Detect which cell encompasses the target text, then output its [X, Y] center coordinate. 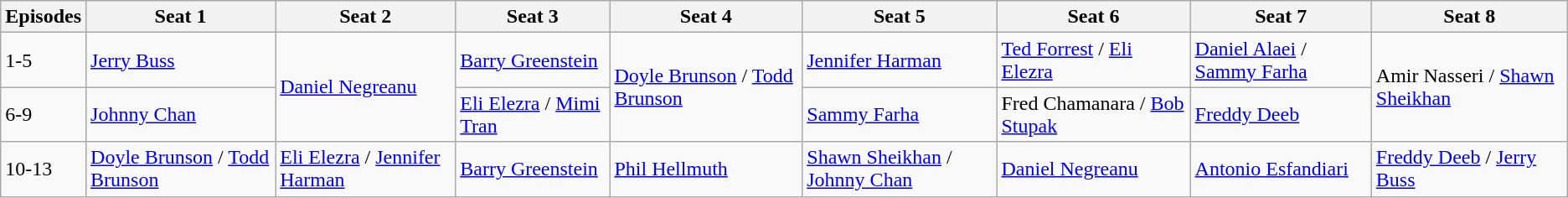
Fred Chamanara / Bob Stupak [1094, 114]
1-5 [44, 60]
Episodes [44, 17]
Antonio Esfandiari [1281, 169]
Phil Hellmuth [706, 169]
Seat 3 [533, 17]
Seat 4 [706, 17]
Seat 7 [1281, 17]
10-13 [44, 169]
Seat 2 [365, 17]
Jennifer Harman [900, 60]
Ted Forrest / Eli Elezra [1094, 60]
Jerry Buss [181, 60]
Freddy Deeb [1281, 114]
Eli Elezra / Mimi Tran [533, 114]
Eli Elezra / Jennifer Harman [365, 169]
Amir Nasseri / Shawn Sheikhan [1469, 87]
6-9 [44, 114]
Seat 6 [1094, 17]
Freddy Deeb / Jerry Buss [1469, 169]
Seat 1 [181, 17]
Seat 8 [1469, 17]
Seat 5 [900, 17]
Daniel Alaei / Sammy Farha [1281, 60]
Shawn Sheikhan / Johnny Chan [900, 169]
Sammy Farha [900, 114]
Johnny Chan [181, 114]
